For the text-containing cell, return its midpoint in [X, Y] coordinate format. 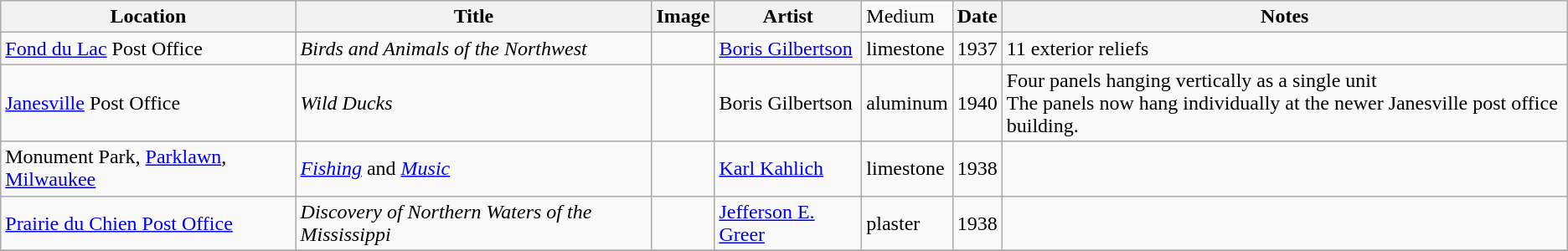
aluminum [907, 103]
Prairie du Chien Post Office [148, 223]
plaster [907, 223]
Four panels hanging vertically as a single unit The panels now hang individually at the newer Janesville post office building. [1285, 103]
Date [977, 17]
1940 [977, 103]
Notes [1285, 17]
Title [474, 17]
Monument Park, Parklawn, Milwaukee [148, 169]
Location [148, 17]
Karl Kahlich [788, 169]
Fishing and Music [474, 169]
Image [683, 17]
Medium [907, 17]
Janesville Post Office [148, 103]
11 exterior reliefs [1285, 49]
1937 [977, 49]
Fond du Lac Post Office [148, 49]
Wild Ducks [474, 103]
Discovery of Northern Waters of the Mississippi [474, 223]
Birds and Animals of the Northwest [474, 49]
Jefferson E. Greer [788, 223]
Artist [788, 17]
